Identify which cell holds the provided text, then report its (X, Y) central coordinate. 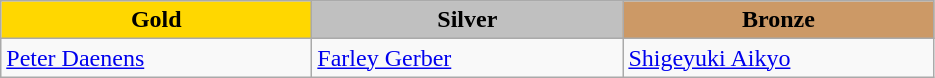
Shigeyuki Aikyo (778, 58)
Silver (468, 20)
Farley Gerber (468, 58)
Bronze (778, 20)
Peter Daenens (156, 58)
Gold (156, 20)
